Pinpoint the cell where the given text exists, returning its [X, Y] midpoint coordinate. 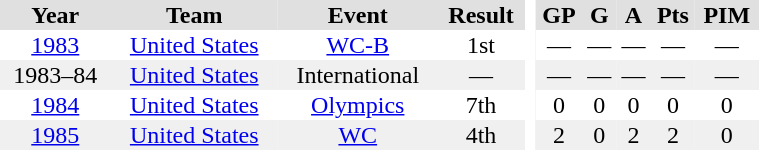
Event [358, 15]
GP [559, 15]
7th [482, 105]
PIM [726, 15]
WC-B [358, 45]
G [599, 15]
WC [358, 135]
Result [482, 15]
International [358, 75]
Pts [673, 15]
Olympics [358, 105]
4th [482, 135]
Year [56, 15]
1st [482, 45]
1985 [56, 135]
1983 [56, 45]
Team [194, 15]
1983–84 [56, 75]
A [633, 15]
1984 [56, 105]
